For the text-containing cell, return its midpoint in [x, y] coordinate format. 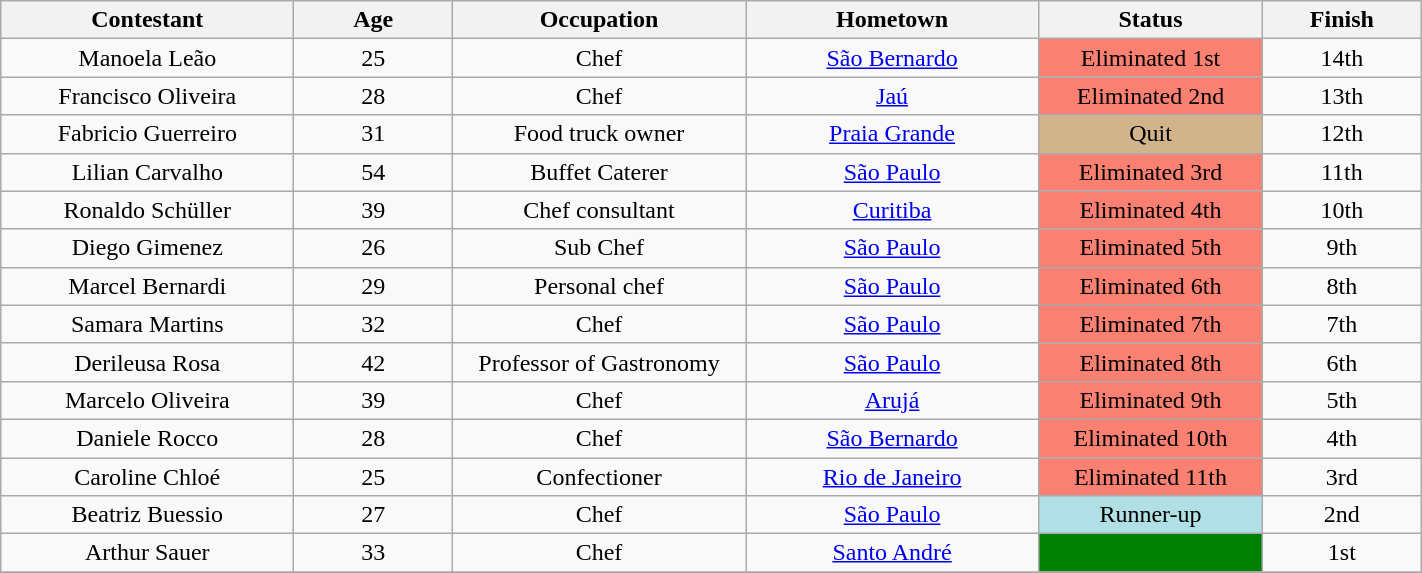
Age [374, 20]
Occupation [600, 20]
10th [1342, 210]
32 [374, 324]
Confectioner [600, 477]
Lilian Carvalho [148, 172]
Ronaldo Schüller [148, 210]
Sub Chef [600, 248]
Eliminated 3rd [1151, 172]
Eliminated 6th [1151, 286]
6th [1342, 362]
Francisco Oliveira [148, 96]
Eliminated 9th [1151, 400]
54 [374, 172]
Fabricio Guerreiro [148, 134]
11th [1342, 172]
4th [1342, 438]
Eliminated 5th [1151, 248]
Marcel Bernardi [148, 286]
Daniele Rocco [148, 438]
29 [374, 286]
Eliminated 10th [1151, 438]
9th [1342, 248]
Eliminated 4th [1151, 210]
Professor of Gastronomy [600, 362]
13th [1342, 96]
8th [1342, 286]
26 [374, 248]
7th [1342, 324]
Eliminated 11th [1151, 477]
Contestant [148, 20]
Personal chef [600, 286]
Arthur Sauer [148, 553]
Santo André [892, 553]
Arujá [892, 400]
42 [374, 362]
Samara Martins [148, 324]
27 [374, 515]
12th [1342, 134]
Curitiba [892, 210]
Derileusa Rosa [148, 362]
Eliminated 1st [1151, 58]
Praia Grande [892, 134]
3rd [1342, 477]
Food truck owner [600, 134]
Marcelo Oliveira [148, 400]
33 [374, 553]
Quit [1151, 134]
Finish [1342, 20]
Eliminated 8th [1151, 362]
5th [1342, 400]
Caroline Chloé [148, 477]
Chef consultant [600, 210]
Rio de Janeiro [892, 477]
Status [1151, 20]
1st [1342, 553]
2nd [1342, 515]
31 [374, 134]
Manoela Leão [148, 58]
14th [1342, 58]
Eliminated 7th [1151, 324]
Diego Gimenez [148, 248]
Jaú [892, 96]
Eliminated 2nd [1151, 96]
Runner-up [1151, 515]
Buffet Caterer [600, 172]
Hometown [892, 20]
Beatriz Buessio [148, 515]
